From the cell containing the given text, extract its center point as (X, Y) coordinate. 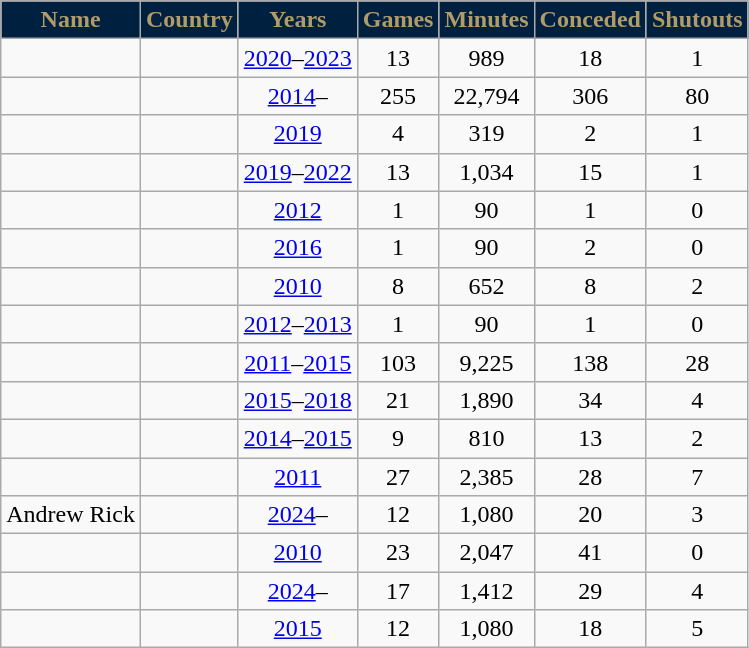
2,385 (486, 477)
Name (71, 20)
34 (590, 400)
22,794 (486, 96)
41 (590, 553)
80 (697, 96)
Country (189, 20)
2016 (298, 248)
319 (486, 134)
2019 (298, 134)
2012–2013 (298, 324)
Years (298, 20)
5 (697, 629)
27 (398, 477)
29 (590, 591)
255 (398, 96)
2019–2022 (298, 172)
Shutouts (697, 20)
2014– (298, 96)
17 (398, 591)
989 (486, 58)
1,034 (486, 172)
2011 (298, 477)
9,225 (486, 362)
7 (697, 477)
2014–2015 (298, 438)
Conceded (590, 20)
2020–2023 (298, 58)
306 (590, 96)
2011–2015 (298, 362)
103 (398, 362)
1,412 (486, 591)
23 (398, 553)
652 (486, 286)
9 (398, 438)
3 (697, 515)
Minutes (486, 20)
2015–2018 (298, 400)
2015 (298, 629)
810 (486, 438)
Andrew Rick (71, 515)
21 (398, 400)
15 (590, 172)
1,890 (486, 400)
2012 (298, 210)
Games (398, 20)
2,047 (486, 553)
20 (590, 515)
138 (590, 362)
